Find where the given text appears and provide that cell's center as (x, y) coordinate. 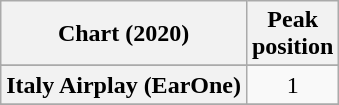
1 (292, 85)
Chart (2020) (124, 34)
Italy Airplay (EarOne) (124, 85)
Peakposition (292, 34)
